Determine the [X, Y] coordinate at the center of the cell enclosing the given text.  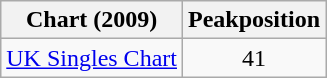
41 [254, 58]
Chart (2009) [92, 20]
UK Singles Chart [92, 58]
Peakposition [254, 20]
